Capture the cell that displays the provided text and extract its (x, y) central coordinate. 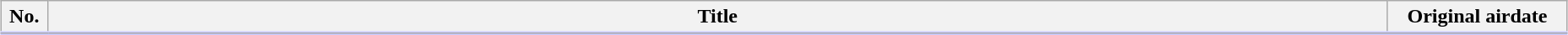
Original airdate (1478, 17)
Title (717, 17)
No. (24, 17)
